Capture the cell that displays the provided text and extract its (x, y) central coordinate. 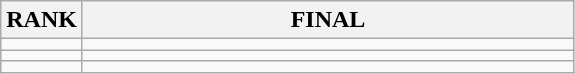
RANK (42, 20)
FINAL (328, 20)
